For the text-containing cell, return its midpoint in [X, Y] coordinate format. 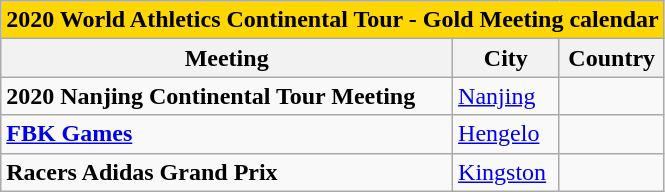
Nanjing [506, 96]
City [506, 58]
Kingston [506, 172]
2020 Nanjing Continental Tour Meeting [227, 96]
2020 World Athletics Continental Tour - Gold Meeting calendar [333, 20]
Hengelo [506, 134]
Country [612, 58]
Racers Adidas Grand Prix [227, 172]
FBK Games [227, 134]
Meeting [227, 58]
